Detect which cell encompasses the target text, then output its [x, y] center coordinate. 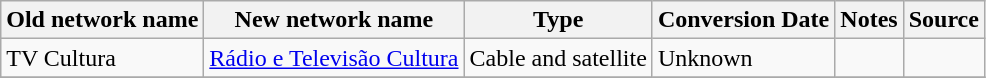
Unknown [743, 58]
New network name [334, 20]
Cable and satellite [558, 58]
Conversion Date [743, 20]
TV Cultura [102, 58]
Source [944, 20]
Notes [869, 20]
Old network name [102, 20]
Rádio e Televisão Cultura [334, 58]
Type [558, 20]
